Output the [x, y] coordinate of the center of the cell containing the given text.  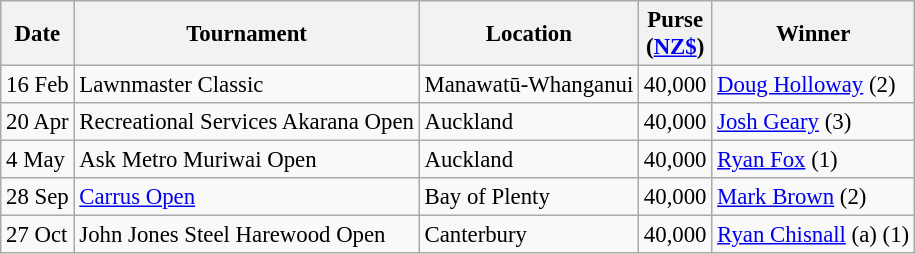
Mark Brown (2) [814, 197]
16 Feb [38, 85]
Winner [814, 34]
Ryan Fox (1) [814, 160]
Location [528, 34]
Josh Geary (3) [814, 122]
28 Sep [38, 197]
20 Apr [38, 122]
Doug Holloway (2) [814, 85]
27 Oct [38, 235]
Manawatū-Whanganui [528, 85]
Tournament [246, 34]
Recreational Services Akarana Open [246, 122]
Purse(NZ$) [676, 34]
John Jones Steel Harewood Open [246, 235]
Canterbury [528, 235]
Ryan Chisnall (a) (1) [814, 235]
4 May [38, 160]
Bay of Plenty [528, 197]
Carrus Open [246, 197]
Lawnmaster Classic [246, 85]
Date [38, 34]
Ask Metro Muriwai Open [246, 160]
